Determine the [x, y] coordinate at the center of the cell enclosing the given text.  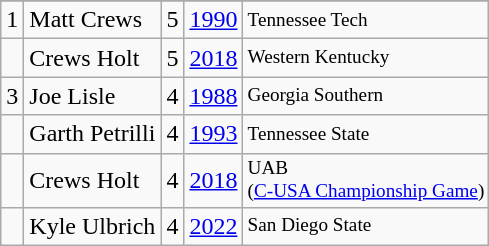
Western Kentucky [366, 58]
San Diego State [366, 226]
1993 [214, 134]
Kyle Ulbrich [92, 226]
Georgia Southern [366, 96]
2022 [214, 226]
3 [12, 96]
UAB(C-USA Championship Game) [366, 180]
Tennessee State [366, 134]
Garth Petrilli [92, 134]
Tennessee Tech [366, 20]
Matt Crews [92, 20]
1 [12, 20]
Joe Lisle [92, 96]
1988 [214, 96]
1990 [214, 20]
